Return the (X, Y) coordinate for the center point of the cell that contains the specified text.  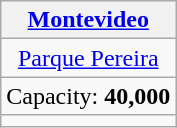
Parque Pereira (88, 58)
Montevideo (88, 20)
Capacity: 40,000 (88, 96)
